From the cell containing the given text, extract its center point as (X, Y) coordinate. 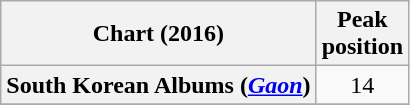
14 (362, 85)
Chart (2016) (158, 34)
South Korean Albums (Gaon) (158, 85)
Peakposition (362, 34)
